From the cell containing the given text, extract its center point as (X, Y) coordinate. 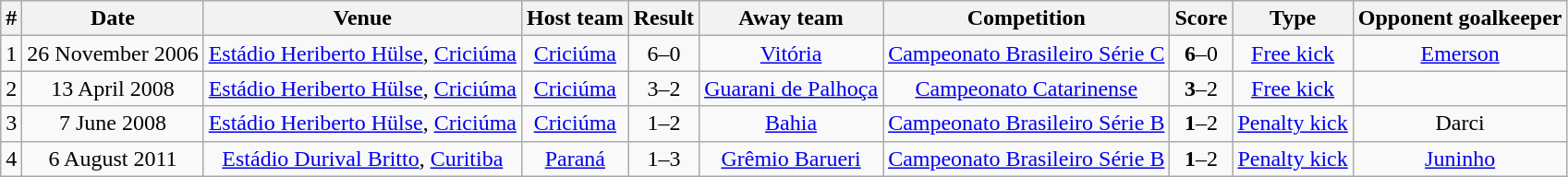
Opponent goalkeeper (1460, 18)
4 (11, 159)
Grêmio Barueri (791, 159)
Estádio Durival Britto, Curitiba (362, 159)
6 August 2011 (113, 159)
1–3 (663, 159)
Away team (791, 18)
Juninho (1460, 159)
13 April 2008 (113, 88)
# (11, 18)
Competition (1027, 18)
Campeonato Brasileiro Série C (1027, 53)
2 (11, 88)
Result (663, 18)
Type (1293, 18)
Vitória (791, 53)
1 (11, 53)
7 June 2008 (113, 124)
26 November 2006 (113, 53)
3 (11, 124)
Host team (575, 18)
Venue (362, 18)
Campeonato Catarinense (1027, 88)
Bahia (791, 124)
Paraná (575, 159)
Darci (1460, 124)
Guarani de Palhoça (791, 88)
Emerson (1460, 53)
Date (113, 18)
Score (1201, 18)
